Provide the (x, y) coordinate of the cell's center where the given text is located.  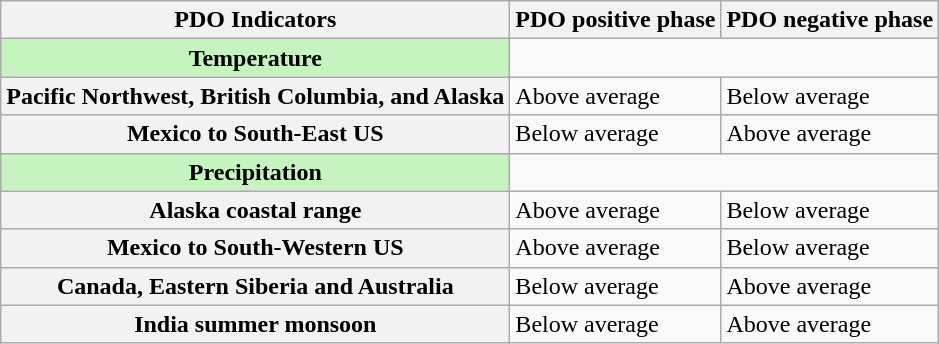
Precipitation (256, 172)
Pacific Northwest, British Columbia, and Alaska (256, 96)
Mexico to South-East US (256, 134)
Mexico to South-Western US (256, 248)
PDO positive phase (616, 20)
Canada, Eastern Siberia and Australia (256, 286)
PDO negative phase (830, 20)
India summer monsoon (256, 324)
Alaska coastal range (256, 210)
Temperature (256, 58)
PDO Indicators (256, 20)
